Locate the cell with the specified text and output its (x, y) center coordinate. 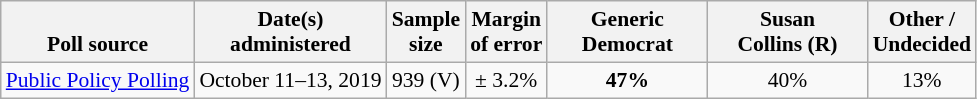
40% (787, 80)
47% (627, 80)
Date(s)administered (290, 32)
Other /Undecided (922, 32)
Marginof error (506, 32)
SusanCollins (R) (787, 32)
Poll source (98, 32)
13% (922, 80)
Samplesize (426, 32)
October 11–13, 2019 (290, 80)
939 (V) (426, 80)
GenericDemocrat (627, 32)
Public Policy Polling (98, 80)
± 3.2% (506, 80)
